Pinpoint the cell where the given text exists, returning its (X, Y) midpoint coordinate. 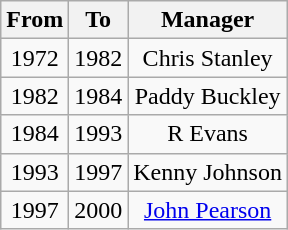
John Pearson (208, 210)
Chris Stanley (208, 58)
Kenny Johnson (208, 172)
From (35, 20)
1972 (35, 58)
R Evans (208, 134)
Paddy Buckley (208, 96)
To (98, 20)
Manager (208, 20)
2000 (98, 210)
